Find where the given text appears and provide that cell's center as [x, y] coordinate. 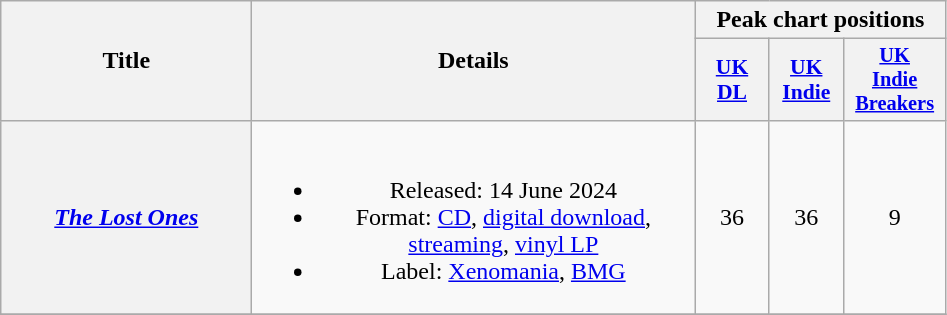
UKIndieBreakers [894, 80]
Peak chart positions [820, 20]
Title [126, 61]
UKDL [732, 80]
UK Indie [806, 80]
Released: 14 June 2024Format: CD, digital download, streaming, vinyl LPLabel: Xenomania, BMG [474, 217]
Details [474, 61]
9 [894, 217]
The Lost Ones [126, 217]
